Return (x, y) of the center of cell containing provided text 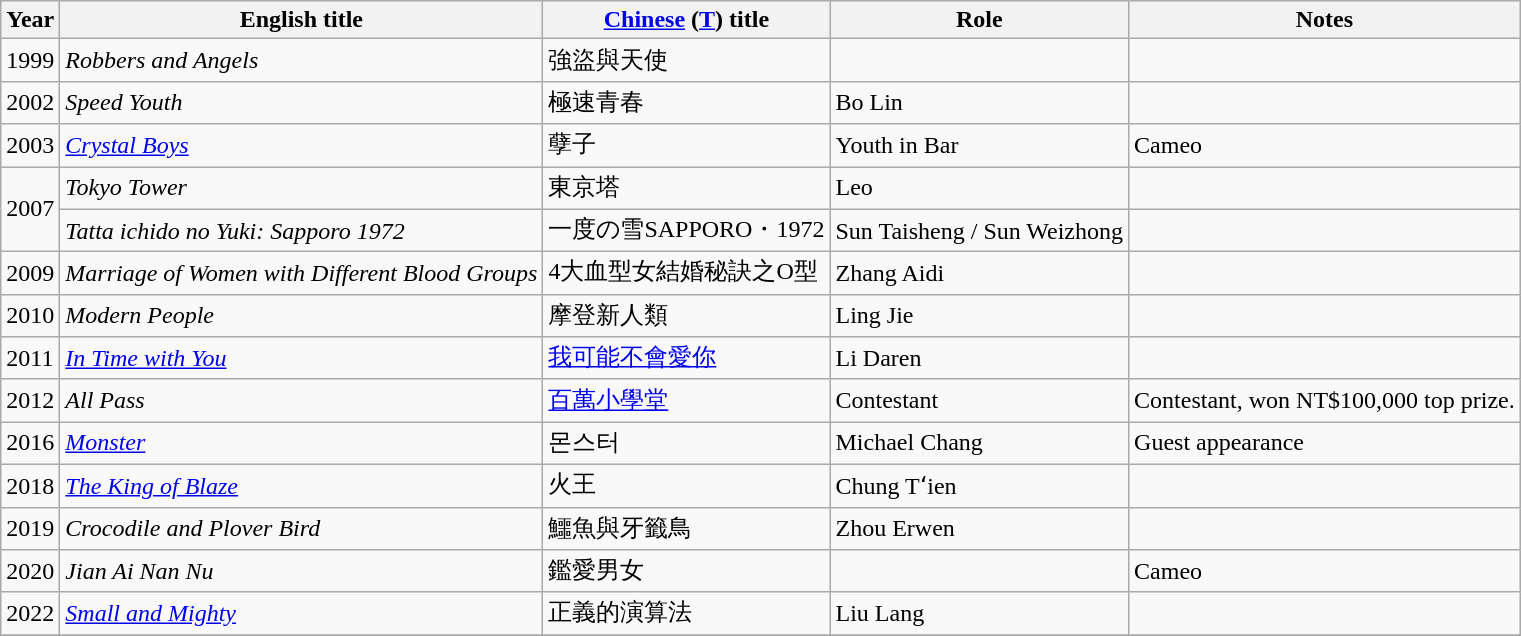
鑑愛男女 (686, 572)
1999 (30, 60)
2012 (30, 400)
我可能不會愛你 (686, 358)
Modern People (302, 316)
Marriage of Women with Different Blood Groups (302, 274)
Crystal Boys (302, 146)
Tokyo Tower (302, 188)
2020 (30, 572)
Notes (1325, 20)
2003 (30, 146)
Guest appearance (1325, 444)
Year (30, 20)
鱷魚與牙籤鳥 (686, 528)
東京塔 (686, 188)
Ling Jie (980, 316)
2016 (30, 444)
2002 (30, 102)
2010 (30, 316)
Sun Taisheng / Sun Weizhong (980, 230)
Youth in Bar (980, 146)
All Pass (302, 400)
In Time with You (302, 358)
摩登新人類 (686, 316)
Li Daren (980, 358)
몬스터 (686, 444)
火王 (686, 486)
百萬小學堂 (686, 400)
2018 (30, 486)
Chinese (T) title (686, 20)
Small and Mighty (302, 614)
Contestant, won NT$100,000 top prize. (1325, 400)
Liu Lang (980, 614)
正義的演算法 (686, 614)
Robbers and Angels (302, 60)
一度の雪SAPPORO・1972 (686, 230)
Monster (302, 444)
Speed Youth (302, 102)
2019 (30, 528)
Chung Tʻien (980, 486)
The King of Blaze (302, 486)
Jian Ai Nan Nu (302, 572)
2007 (30, 208)
Zhang Aidi (980, 274)
Contestant (980, 400)
孽子 (686, 146)
Crocodile and Plover Bird (302, 528)
Tatta ichido no Yuki: Sapporo 1972 (302, 230)
強盜與天使 (686, 60)
Leo (980, 188)
2022 (30, 614)
English title (302, 20)
Role (980, 20)
2009 (30, 274)
Bo Lin (980, 102)
4大血型女結婚秘訣之O型 (686, 274)
2011 (30, 358)
Michael Chang (980, 444)
Zhou Erwen (980, 528)
極速青春 (686, 102)
